Locate the cell with the specified text and output its [X, Y] center coordinate. 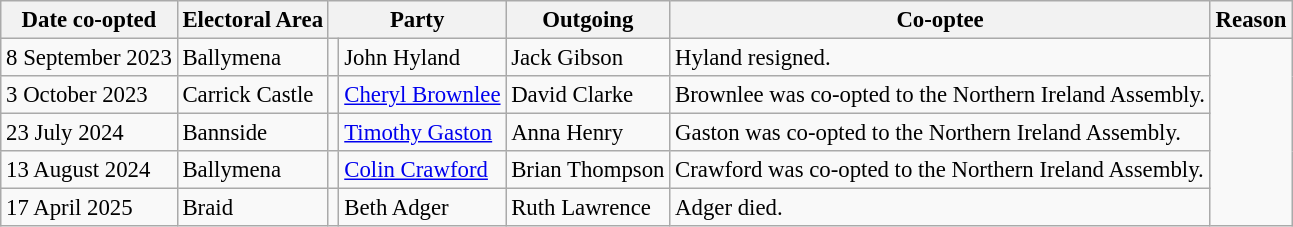
Carrick Castle [252, 95]
Brownlee was co-opted to the Northern Ireland Assembly. [940, 95]
Adger died. [940, 208]
Gaston was co-opted to the Northern Ireland Assembly. [940, 133]
23 July 2024 [89, 133]
Timothy Gaston [422, 133]
Bannside [252, 133]
Hyland resigned. [940, 58]
Cheryl Brownlee [422, 95]
Electoral Area [252, 20]
17 April 2025 [89, 208]
Co-optee [940, 20]
Brian Thompson [588, 170]
Party [416, 20]
John Hyland [422, 58]
Beth Adger [422, 208]
Colin Crawford [422, 170]
Anna Henry [588, 133]
Braid [252, 208]
13 August 2024 [89, 170]
8 September 2023 [89, 58]
Outgoing [588, 20]
Date co-opted [89, 20]
Jack Gibson [588, 58]
Ruth Lawrence [588, 208]
Crawford was co-opted to the Northern Ireland Assembly. [940, 170]
3 October 2023 [89, 95]
Reason [1250, 20]
David Clarke [588, 95]
